Return (x, y) of the center of cell containing provided text 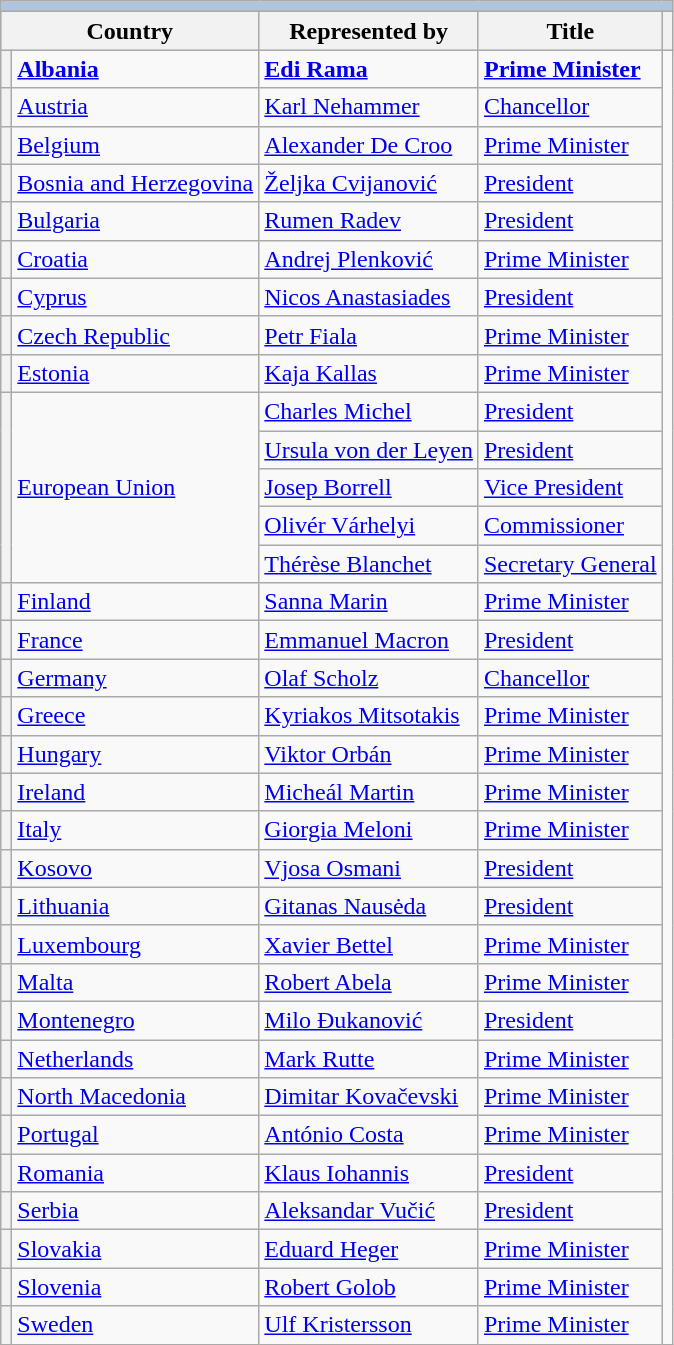
Bulgaria (136, 221)
Olaf Scholz (369, 678)
Ursula von der Leyen (369, 449)
Josep Borrell (369, 488)
North Macedonia (136, 1097)
Sweden (136, 1325)
Slovenia (136, 1287)
Nicos Anastasiades (369, 297)
Rumen Radev (369, 221)
Petr Fiala (369, 335)
António Costa (369, 1135)
Title (570, 31)
Andrej Plenković (369, 259)
Karl Nehammer (369, 107)
Emmanuel Macron (369, 640)
Slovakia (136, 1249)
Belgium (136, 145)
Country (130, 31)
Represented by (369, 31)
Milo Đukanović (369, 1020)
Germany (136, 678)
Vjosa Osmani (369, 868)
Italy (136, 830)
European Union (136, 487)
Netherlands (136, 1059)
Robert Abela (369, 982)
Albania (136, 69)
Ireland (136, 792)
Micheál Martin (369, 792)
Commissioner (570, 526)
Bosnia and Herzegovina (136, 183)
Željka Cvijanović (369, 183)
Gitanas Nausėda (369, 906)
Dimitar Kovačevski (369, 1097)
France (136, 640)
Portugal (136, 1135)
Xavier Bettel (369, 944)
Czech Republic (136, 335)
Sanna Marin (369, 602)
Kyriakos Mitsotakis (369, 716)
Aleksandar Vučić (369, 1211)
Thérèse Blanchet (369, 564)
Giorgia Meloni (369, 830)
Malta (136, 982)
Secretary General (570, 564)
Hungary (136, 754)
Lithuania (136, 906)
Cyprus (136, 297)
Finland (136, 602)
Viktor Orbán (369, 754)
Luxembourg (136, 944)
Olivér Várhelyi (369, 526)
Mark Rutte (369, 1059)
Montenegro (136, 1020)
Romania (136, 1173)
Vice President (570, 488)
Austria (136, 107)
Edi Rama (369, 69)
Estonia (136, 373)
Kosovo (136, 868)
Klaus Iohannis (369, 1173)
Croatia (136, 259)
Serbia (136, 1211)
Kaja Kallas (369, 373)
Ulf Kristersson (369, 1325)
Robert Golob (369, 1287)
Eduard Heger (369, 1249)
Charles Michel (369, 411)
Alexander De Croo (369, 145)
Greece (136, 716)
